From the cell containing the given text, extract its center point as (x, y) coordinate. 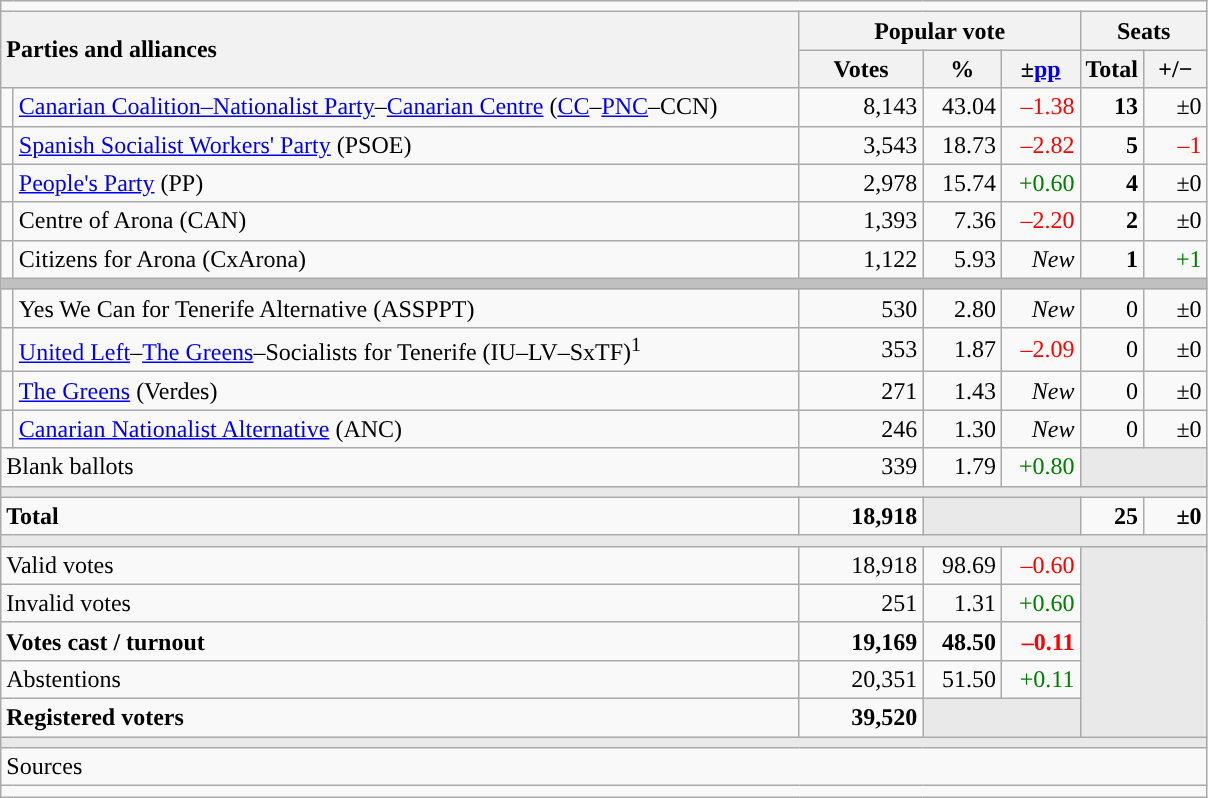
530 (861, 308)
–0.60 (1040, 565)
–1 (1176, 145)
Valid votes (400, 565)
Centre of Arona (CAN) (406, 221)
Citizens for Arona (CxArona) (406, 259)
246 (861, 429)
People's Party (PP) (406, 183)
8,143 (861, 107)
25 (1112, 516)
39,520 (861, 718)
Canarian Nationalist Alternative (ANC) (406, 429)
% (962, 69)
2 (1112, 221)
Spanish Socialist Workers' Party (PSOE) (406, 145)
–1.38 (1040, 107)
1,393 (861, 221)
Abstentions (400, 679)
+0.11 (1040, 679)
2.80 (962, 308)
+1 (1176, 259)
3,543 (861, 145)
±pp (1040, 69)
339 (861, 467)
5.93 (962, 259)
United Left–The Greens–Socialists for Tenerife (IU–LV–SxTF)1 (406, 350)
271 (861, 391)
18.73 (962, 145)
+0.80 (1040, 467)
Sources (604, 767)
Invalid votes (400, 603)
1.31 (962, 603)
1.30 (962, 429)
19,169 (861, 641)
1.87 (962, 350)
1.43 (962, 391)
20,351 (861, 679)
–2.82 (1040, 145)
Seats (1144, 31)
1 (1112, 259)
Parties and alliances (400, 50)
48.50 (962, 641)
Registered voters (400, 718)
51.50 (962, 679)
The Greens (Verdes) (406, 391)
Blank ballots (400, 467)
1.79 (962, 467)
Canarian Coalition–Nationalist Party–Canarian Centre (CC–PNC–CCN) (406, 107)
Votes (861, 69)
2,978 (861, 183)
Votes cast / turnout (400, 641)
–0.11 (1040, 641)
43.04 (962, 107)
15.74 (962, 183)
7.36 (962, 221)
–2.09 (1040, 350)
Popular vote (940, 31)
1,122 (861, 259)
251 (861, 603)
5 (1112, 145)
353 (861, 350)
+/− (1176, 69)
–2.20 (1040, 221)
98.69 (962, 565)
Yes We Can for Tenerife Alternative (ASSPPT) (406, 308)
13 (1112, 107)
4 (1112, 183)
